Locate the cell with the specified text and output its (x, y) center coordinate. 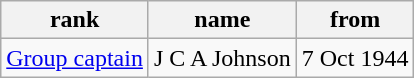
Group captain (75, 58)
rank (75, 20)
J C A Johnson (222, 58)
7 Oct 1944 (355, 58)
from (355, 20)
name (222, 20)
